From the cell containing the given text, extract its center point as [X, Y] coordinate. 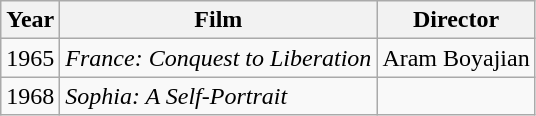
France: Conquest to Liberation [218, 58]
Year [30, 20]
1965 [30, 58]
Sophia: A Self-Portrait [218, 96]
Film [218, 20]
1968 [30, 96]
Aram Boyajian [456, 58]
Director [456, 20]
